Find where the given text appears and provide that cell's center as [x, y] coordinate. 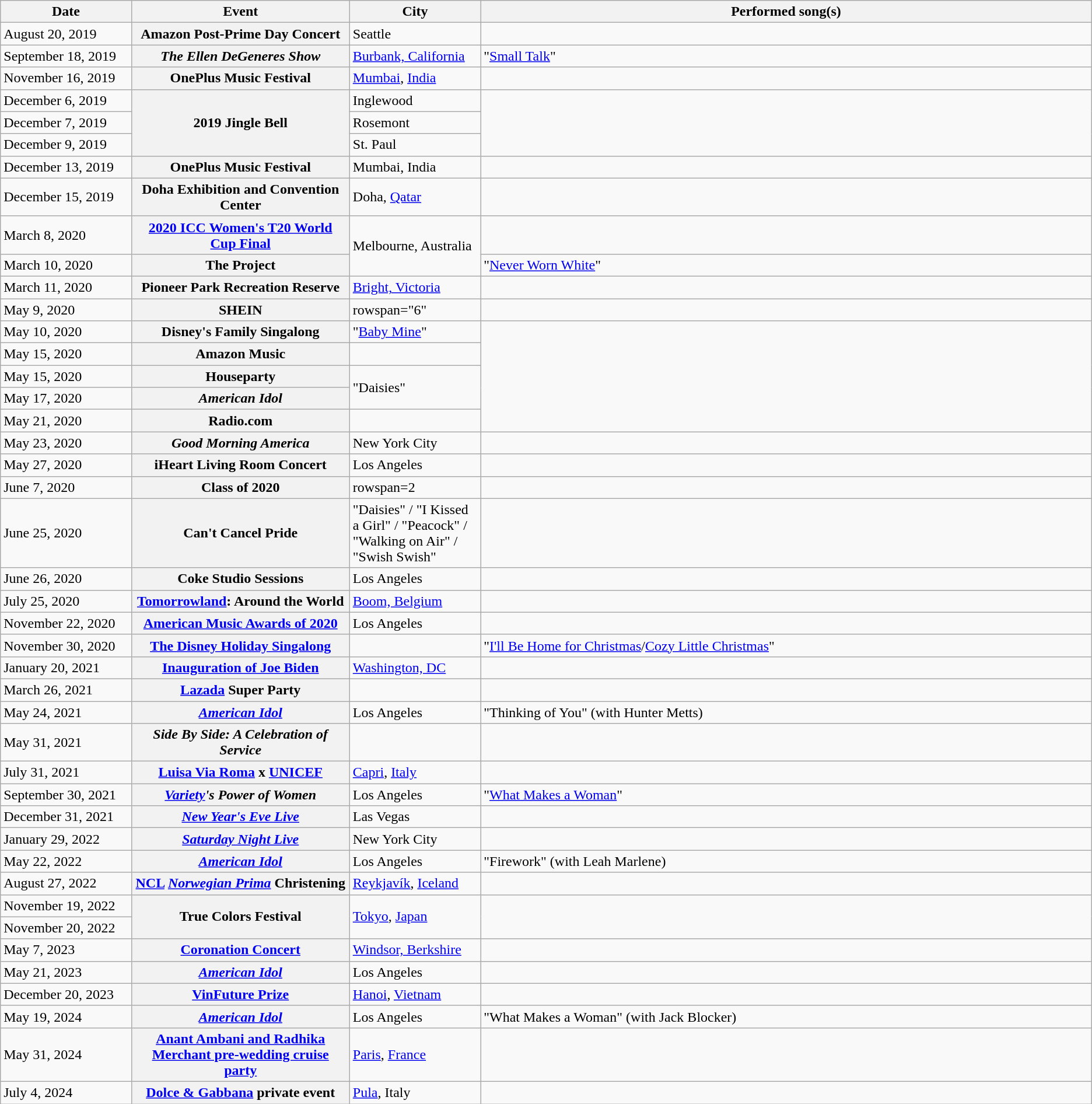
Side By Side: A Celebration of Service [240, 742]
July 25, 2020 [66, 601]
Paris, France [415, 1054]
January 20, 2021 [66, 668]
Bright, Victoria [415, 287]
Tokyo, Japan [415, 917]
Capri, Italy [415, 773]
Pioneer Park Recreation Reserve [240, 287]
May 24, 2021 [66, 712]
2019 Jingle Bell [240, 123]
March 26, 2021 [66, 690]
Dolce & Gabbana private event [240, 1092]
December 7, 2019 [66, 123]
November 19, 2022 [66, 906]
Boom, Belgium [415, 601]
June 26, 2020 [66, 579]
Reykjavík, Iceland [415, 883]
Disney's Family Singalong [240, 332]
January 29, 2022 [66, 839]
Date [66, 12]
Saturday Night Live [240, 839]
"I'll Be Home for Christmas/Cozy Little Christmas" [786, 645]
May 10, 2020 [66, 332]
Doha, Qatar [415, 197]
Variety's Power of Women [240, 795]
"Daisies" / "I Kissed a Girl" / "Peacock" / "Walking on Air" / "Swish Swish" [415, 533]
May 19, 2024 [66, 1016]
Windsor, Berkshire [415, 950]
May 7, 2023 [66, 950]
Las Vegas [415, 817]
May 31, 2021 [66, 742]
Washington, DC [415, 668]
Class of 2020 [240, 487]
NCL Norwegian Prima Christening [240, 883]
May 21, 2023 [66, 972]
VinFuture Prize [240, 994]
May 23, 2020 [66, 443]
Hanoi, Vietnam [415, 994]
Seattle [415, 34]
Can't Cancel Pride [240, 533]
Houseparty [240, 376]
Lazada Super Party [240, 690]
May 17, 2020 [66, 399]
Amazon Post-Prime Day Concert [240, 34]
May 21, 2020 [66, 421]
Coke Studio Sessions [240, 579]
December 9, 2019 [66, 145]
August 20, 2019 [66, 34]
December 15, 2019 [66, 197]
The Disney Holiday Singalong [240, 645]
The Project [240, 265]
"Small Talk" [786, 56]
June 7, 2020 [66, 487]
"What Makes a Woman" [786, 795]
Luisa Via Roma x UNICEF [240, 773]
Performed song(s) [786, 12]
September 30, 2021 [66, 795]
Melbourne, Australia [415, 246]
Amazon Music [240, 354]
Tomorrowland: Around the World [240, 601]
Radio.com [240, 421]
"Thinking of You" (with Hunter Metts) [786, 712]
December 6, 2019 [66, 100]
"Never Worn White" [786, 265]
May 31, 2024 [66, 1054]
The Ellen DeGeneres Show [240, 56]
Inauguration of Joe Biden [240, 668]
Inglewood [415, 100]
May 22, 2022 [66, 861]
Doha Exhibition and Convention Center [240, 197]
Coronation Concert [240, 950]
March 8, 2020 [66, 235]
July 4, 2024 [66, 1092]
Burbank, California [415, 56]
American Music Awards of 2020 [240, 623]
November 16, 2019 [66, 78]
Rosemont [415, 123]
November 20, 2022 [66, 928]
September 18, 2019 [66, 56]
Anant Ambani and Radhika Merchant pre-wedding cruise party [240, 1054]
New Year's Eve Live [240, 817]
True Colors Festival [240, 917]
Good Morning America [240, 443]
November 22, 2020 [66, 623]
rowspan="6" [415, 310]
iHeart Living Room Concert [240, 465]
SHEIN [240, 310]
2020 ICC Women's T20 World Cup Final [240, 235]
May 9, 2020 [66, 310]
"Firework" (with Leah Marlene) [786, 861]
May 27, 2020 [66, 465]
June 25, 2020 [66, 533]
November 30, 2020 [66, 645]
December 31, 2021 [66, 817]
July 31, 2021 [66, 773]
Pula, Italy [415, 1092]
St. Paul [415, 145]
August 27, 2022 [66, 883]
March 10, 2020 [66, 265]
"What Makes a Woman" (with Jack Blocker) [786, 1016]
rowspan=2 [415, 487]
City [415, 12]
"Baby Mine" [415, 332]
"Daisies" [415, 387]
Event [240, 12]
December 20, 2023 [66, 994]
March 11, 2020 [66, 287]
December 13, 2019 [66, 167]
